Output the (X, Y) coordinate of the center of the cell containing the given text.  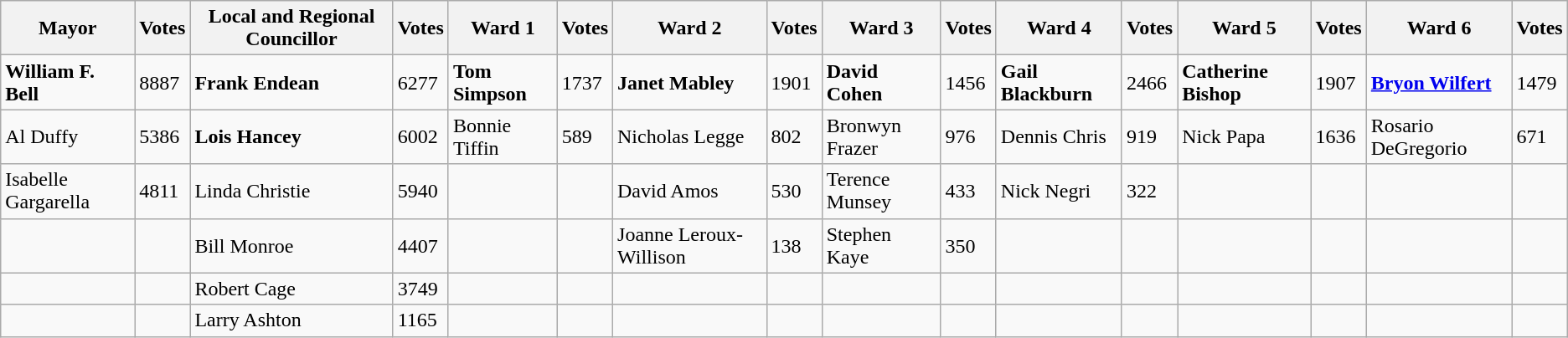
Janet Mabley (690, 82)
350 (968, 246)
Lois Hancey (291, 137)
Ward 2 (690, 28)
589 (585, 137)
5386 (162, 137)
6002 (420, 137)
Nick Negri (1059, 191)
Bonnie Tiffin (503, 137)
671 (1540, 137)
1737 (585, 82)
322 (1149, 191)
2466 (1149, 82)
Gail Blackburn (1059, 82)
Tom Simpson (503, 82)
5940 (420, 191)
Al Duffy (68, 137)
Joanne Leroux-Willison (690, 246)
Bryon Wilfert (1439, 82)
976 (968, 137)
David Cohen (881, 82)
433 (968, 191)
1636 (1338, 137)
William F. Bell (68, 82)
Dennis Chris (1059, 137)
1456 (968, 82)
802 (794, 137)
David Amos (690, 191)
Ward 4 (1059, 28)
Bronwyn Frazer (881, 137)
Nicholas Legge (690, 137)
4811 (162, 191)
4407 (420, 246)
3749 (420, 289)
1479 (1540, 82)
138 (794, 246)
1907 (1338, 82)
Ward 6 (1439, 28)
Robert Cage (291, 289)
8887 (162, 82)
Bill Monroe (291, 246)
Terence Munsey (881, 191)
6277 (420, 82)
Ward 3 (881, 28)
Mayor (68, 28)
Stephen Kaye (881, 246)
Larry Ashton (291, 320)
Rosario DeGregorio (1439, 137)
Frank Endean (291, 82)
Catherine Bishop (1245, 82)
Local and Regional Councillor (291, 28)
Ward 5 (1245, 28)
1901 (794, 82)
Linda Christie (291, 191)
Isabelle Gargarella (68, 191)
919 (1149, 137)
1165 (420, 320)
Nick Papa (1245, 137)
Ward 1 (503, 28)
530 (794, 191)
